From the cell containing the given text, extract its center point as (X, Y) coordinate. 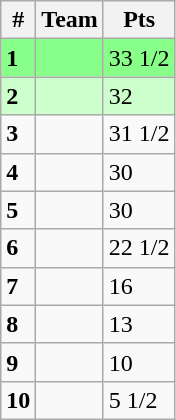
6 (18, 248)
16 (139, 286)
# (18, 20)
8 (18, 324)
9 (18, 362)
Pts (139, 20)
3 (18, 134)
1 (18, 58)
32 (139, 96)
5 (18, 210)
33 1/2 (139, 58)
7 (18, 286)
5 1/2 (139, 400)
Team (70, 20)
4 (18, 172)
2 (18, 96)
22 1/2 (139, 248)
31 1/2 (139, 134)
13 (139, 324)
